Search for the cell housing the specified text and yield its (X, Y) center coordinate. 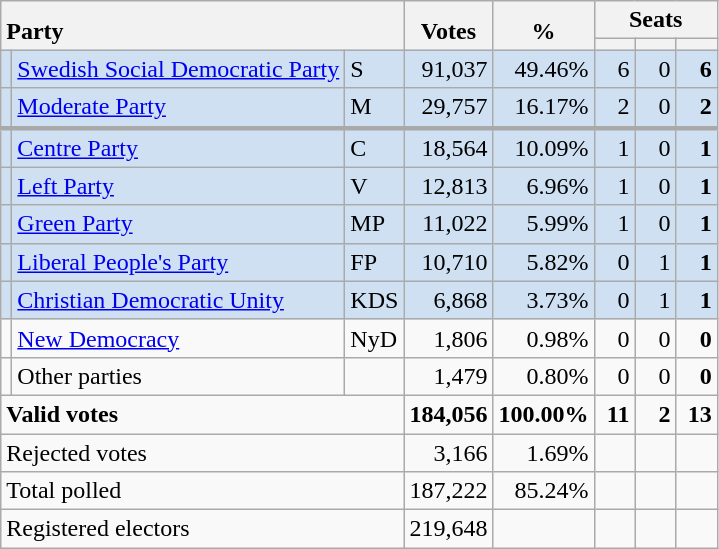
5.82% (544, 262)
0.98% (544, 338)
FP (374, 262)
1,479 (448, 376)
1,806 (448, 338)
Seats (656, 20)
11 (614, 414)
Valid votes (202, 414)
29,757 (448, 108)
C (374, 148)
6,868 (448, 300)
Left Party (178, 186)
Liberal People's Party (178, 262)
3,166 (448, 453)
% (544, 26)
16.17% (544, 108)
Votes (448, 26)
219,648 (448, 529)
91,037 (448, 69)
18,564 (448, 148)
1.69% (544, 453)
Party (202, 26)
Other parties (178, 376)
S (374, 69)
187,222 (448, 491)
Total polled (202, 491)
Moderate Party (178, 108)
NyD (374, 338)
M (374, 108)
New Democracy (178, 338)
Rejected votes (202, 453)
Centre Party (178, 148)
184,056 (448, 414)
KDS (374, 300)
85.24% (544, 491)
Registered electors (202, 529)
0.80% (544, 376)
Green Party (178, 224)
Swedish Social Democratic Party (178, 69)
13 (696, 414)
MP (374, 224)
12,813 (448, 186)
100.00% (544, 414)
Christian Democratic Unity (178, 300)
49.46% (544, 69)
10.09% (544, 148)
10,710 (448, 262)
11,022 (448, 224)
V (374, 186)
3.73% (544, 300)
6.96% (544, 186)
5.99% (544, 224)
